Return the [x, y] coordinate for the center point of the cell that contains the specified text.  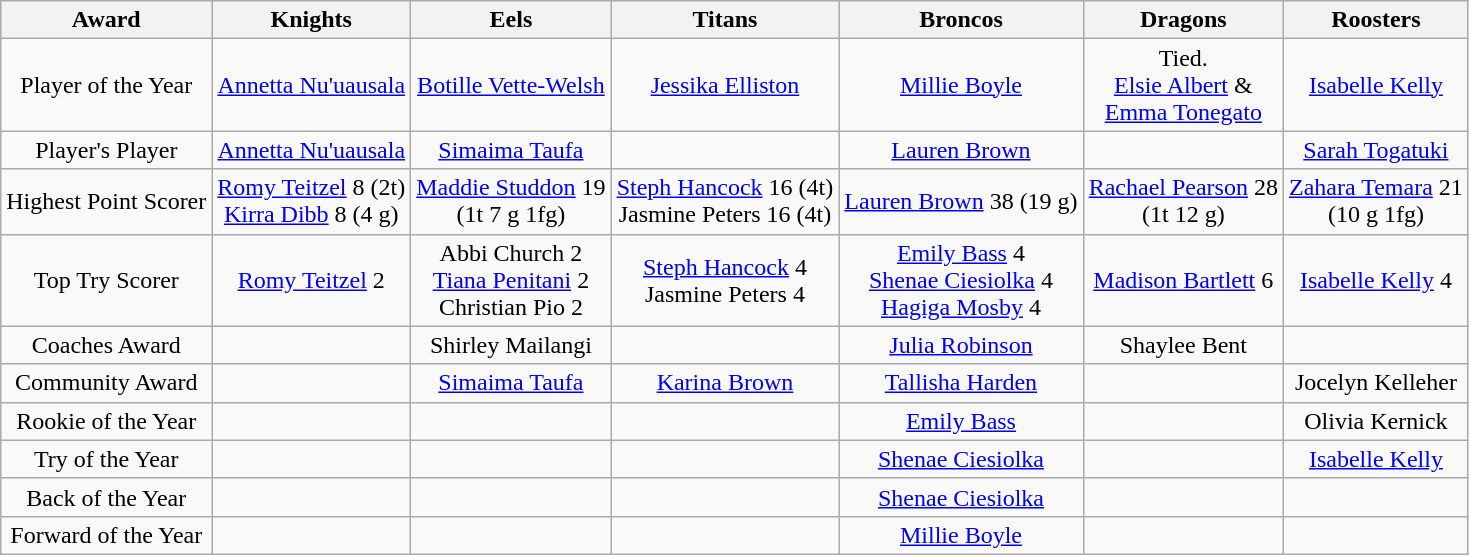
Zahara Temara 21 (10 g 1fg) [1376, 202]
Roosters [1376, 20]
Rookie of the Year [106, 421]
Tied. Elsie Albert & Emma Tonegato [1183, 85]
Sarah Togatuki [1376, 150]
Romy Teitzel 2 [312, 280]
Lauren Brown [961, 150]
Shaylee Bent [1183, 345]
Back of the Year [106, 497]
Julia Robinson [961, 345]
Player's Player [106, 150]
Isabelle Kelly 4 [1376, 280]
Botille Vette-Welsh [511, 85]
Rachael Pearson 28 (1t 12 g) [1183, 202]
Community Award [106, 383]
Abbi Church 2 Tiana Penitani 2 Christian Pio 2 [511, 280]
Romy Teitzel 8 (2t) Kirra Dibb 8 (4 g) [312, 202]
Madison Bartlett 6 [1183, 280]
Top Try Scorer [106, 280]
Tallisha Harden [961, 383]
Maddie Studdon 19 (1t 7 g 1fg) [511, 202]
Steph Hancock 4 Jasmine Peters 4 [725, 280]
Player of the Year [106, 85]
Steph Hancock 16 (4t) Jasmine Peters 16 (4t) [725, 202]
Broncos [961, 20]
Shirley Mailangi [511, 345]
Emily Bass [961, 421]
Knights [312, 20]
Jessika Elliston [725, 85]
Eels [511, 20]
Titans [725, 20]
Lauren Brown 38 (19 g) [961, 202]
Award [106, 20]
Emily Bass 4 Shenae Ciesiolka 4 Hagiga Mosby 4 [961, 280]
Forward of the Year [106, 535]
Highest Point Scorer [106, 202]
Jocelyn Kelleher [1376, 383]
Karina Brown [725, 383]
Coaches Award [106, 345]
Try of the Year [106, 459]
Olivia Kernick [1376, 421]
Dragons [1183, 20]
